Provide the [X, Y] coordinate of the cell's center where the given text is located.  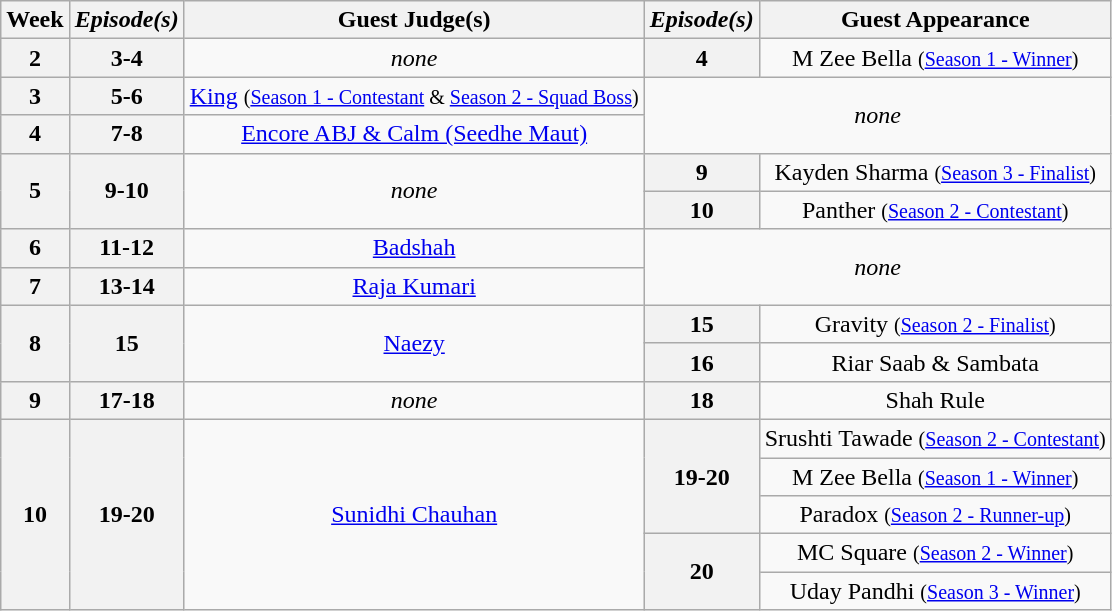
3-4 [126, 58]
8 [35, 343]
Encore ABJ & Calm (Seedhe Maut) [414, 134]
Panther (Season 2 - Contestant) [935, 210]
Guest Appearance [935, 20]
3 [35, 96]
13-14 [126, 286]
Raja Kumari [414, 286]
20 [702, 572]
Paradox (Season 2 - Runner-up) [935, 515]
9-10 [126, 191]
6 [35, 248]
Badshah [414, 248]
7-8 [126, 134]
Guest Judge(s) [414, 20]
Sunidhi Chauhan [414, 514]
King (Season 1 - Contestant & Season 2 - Squad Boss) [414, 96]
2 [35, 58]
5 [35, 191]
Kayden Sharma (Season 3 - Finalist) [935, 172]
MC Square (Season 2 - Winner) [935, 553]
Uday Pandhi (Season 3 - Winner) [935, 591]
11-12 [126, 248]
Gravity (Season 2 - Finalist) [935, 324]
17-18 [126, 400]
16 [702, 362]
18 [702, 400]
Srushti Tawade (Season 2 - Contestant) [935, 438]
Shah Rule [935, 400]
Naezy [414, 343]
Riar Saab & Sambata [935, 362]
7 [35, 286]
Week [35, 20]
5-6 [126, 96]
